For the text-containing cell, return its midpoint in [x, y] coordinate format. 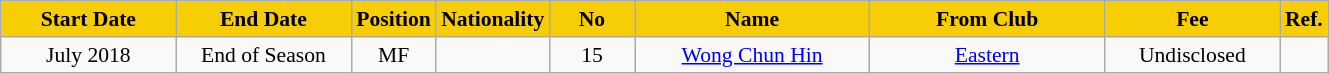
MF [394, 55]
Nationality [492, 19]
July 2018 [88, 55]
Start Date [88, 19]
Fee [1192, 19]
No [592, 19]
Name [752, 19]
Ref. [1304, 19]
Wong Chun Hin [752, 55]
From Club [988, 19]
Position [394, 19]
End Date [264, 19]
15 [592, 55]
Undisclosed [1192, 55]
Eastern [988, 55]
End of Season [264, 55]
